For the text-containing cell, return its midpoint in [X, Y] coordinate format. 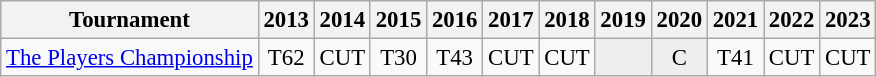
2023 [848, 20]
The Players Championship [130, 58]
2021 [735, 20]
2018 [567, 20]
2016 [455, 20]
T41 [735, 58]
T62 [286, 58]
2017 [511, 20]
2014 [342, 20]
C [679, 58]
2019 [623, 20]
2013 [286, 20]
Tournament [130, 20]
T30 [398, 58]
2015 [398, 20]
T43 [455, 58]
2020 [679, 20]
2022 [792, 20]
